Output the (x, y) coordinate of the center of the cell containing the given text.  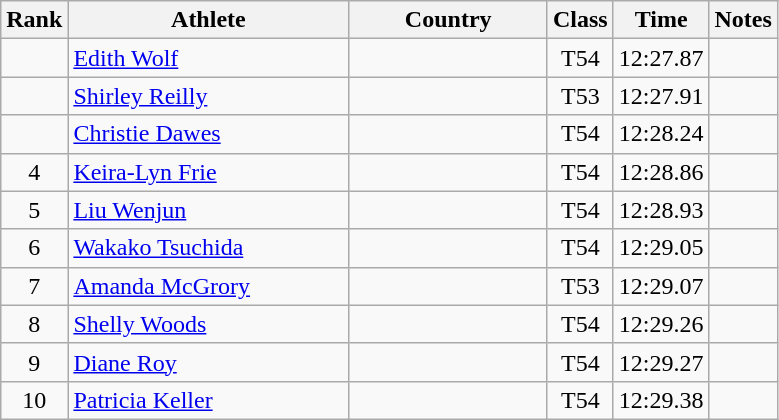
Liu Wenjun (208, 210)
12:29.26 (661, 324)
5 (34, 210)
Shelly Woods (208, 324)
4 (34, 172)
Christie Dawes (208, 134)
Keira-Lyn Frie (208, 172)
12:29.05 (661, 248)
12:28.93 (661, 210)
7 (34, 286)
12:29.07 (661, 286)
12:28.86 (661, 172)
Notes (743, 20)
12:27.87 (661, 58)
12:27.91 (661, 96)
10 (34, 400)
Diane Roy (208, 362)
Shirley Reilly (208, 96)
Patricia Keller (208, 400)
6 (34, 248)
Time (661, 20)
12:29.38 (661, 400)
Athlete (208, 20)
9 (34, 362)
Wakako Tsuchida (208, 248)
8 (34, 324)
12:29.27 (661, 362)
Amanda McGrory (208, 286)
12:28.24 (661, 134)
Edith Wolf (208, 58)
Class (580, 20)
Rank (34, 20)
Country (448, 20)
